Extract the [X, Y] coordinate from the center of the cell holding the provided text.  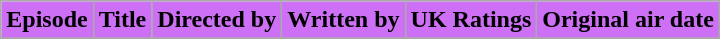
Written by [344, 20]
Title [122, 20]
Directed by [217, 20]
Episode [47, 20]
Original air date [628, 20]
UK Ratings [471, 20]
